For the text-containing cell, return its midpoint in [X, Y] coordinate format. 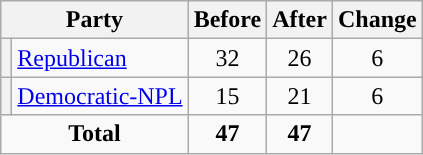
26 [300, 58]
15 [228, 96]
After [300, 20]
Party [94, 20]
Republican [100, 58]
Democratic-NPL [100, 96]
Total [94, 134]
21 [300, 96]
Before [228, 20]
32 [228, 58]
Change [377, 20]
